Provide the [x, y] coordinate of the cell's center where the given text is located.  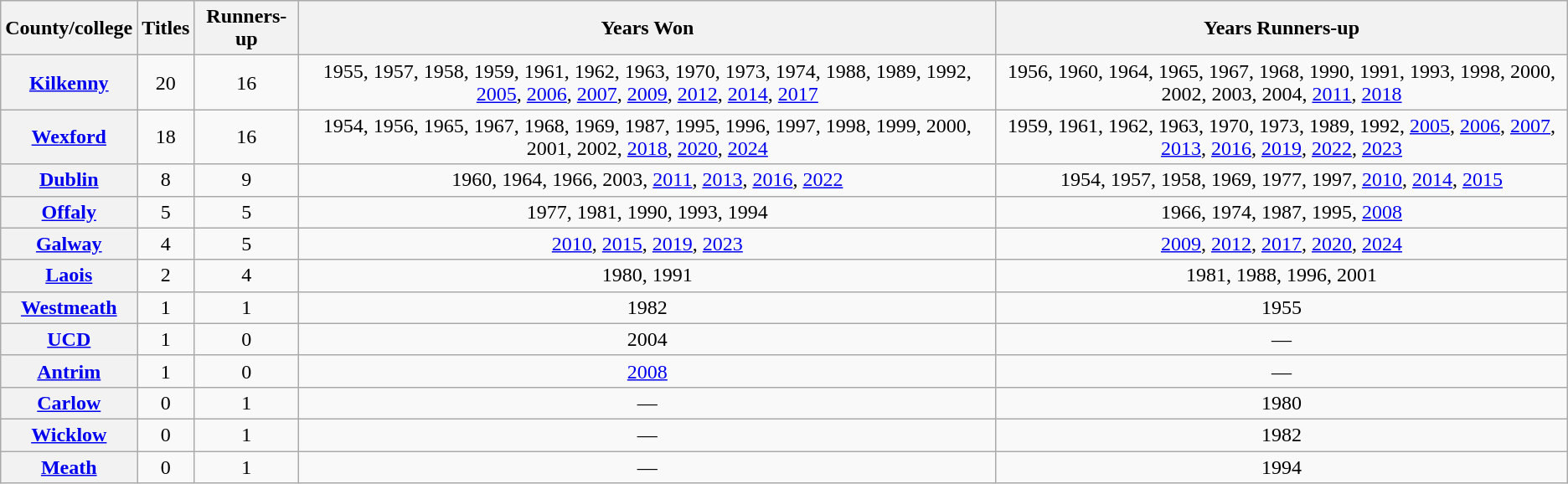
Dublin [69, 180]
1959, 1961, 1962, 1963, 1970, 1973, 1989, 1992, 2005, 2006, 2007, 2013, 2016, 2019, 2022, 2023 [1282, 137]
8 [166, 180]
1960, 1964, 1966, 2003, 2011, 2013, 2016, 2022 [647, 180]
20 [166, 82]
Offaly [69, 212]
Galway [69, 244]
2009, 2012, 2017, 2020, 2024 [1282, 244]
Westmeath [69, 307]
Carlow [69, 403]
County/college [69, 28]
2 [166, 275]
Meath [69, 466]
Wicklow [69, 435]
Years Runners-up [1282, 28]
18 [166, 137]
2008 [647, 371]
9 [246, 180]
Runners-up [246, 28]
Antrim [69, 371]
1954, 1957, 1958, 1969, 1977, 1997, 2010, 2014, 2015 [1282, 180]
1977, 1981, 1990, 1993, 1994 [647, 212]
Wexford [69, 137]
1980 [1282, 403]
1955, 1957, 1958, 1959, 1961, 1962, 1963, 1970, 1973, 1974, 1988, 1989, 1992, 2005, 2006, 2007, 2009, 2012, 2014, 2017 [647, 82]
1994 [1282, 466]
1954, 1956, 1965, 1967, 1968, 1969, 1987, 1995, 1996, 1997, 1998, 1999, 2000, 2001, 2002, 2018, 2020, 2024 [647, 137]
Laois [69, 275]
Kilkenny [69, 82]
1955 [1282, 307]
2004 [647, 339]
UCD [69, 339]
1980, 1991 [647, 275]
Years Won [647, 28]
2010, 2015, 2019, 2023 [647, 244]
1981, 1988, 1996, 2001 [1282, 275]
Titles [166, 28]
1956, 1960, 1964, 1965, 1967, 1968, 1990, 1991, 1993, 1998, 2000, 2002, 2003, 2004, 2011, 2018 [1282, 82]
1966, 1974, 1987, 1995, 2008 [1282, 212]
